Identify which cell holds the provided text, then report its (X, Y) central coordinate. 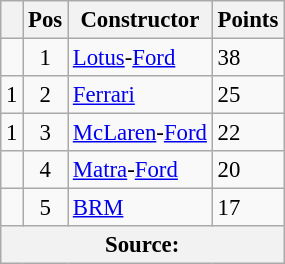
25 (248, 95)
20 (248, 170)
3 (46, 133)
38 (248, 58)
McLaren-Ford (140, 133)
5 (46, 208)
22 (248, 133)
Matra-Ford (140, 170)
4 (46, 170)
BRM (140, 208)
Ferrari (140, 95)
Source: (142, 245)
2 (46, 95)
Points (248, 20)
Pos (46, 20)
Lotus-Ford (140, 58)
17 (248, 208)
Constructor (140, 20)
